For the text-containing cell, return its midpoint in [x, y] coordinate format. 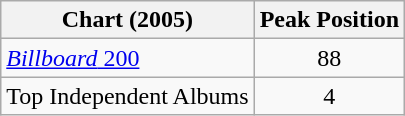
88 [329, 58]
4 [329, 96]
Chart (2005) [128, 20]
Billboard 200 [128, 58]
Top Independent Albums [128, 96]
Peak Position [329, 20]
